For the text-containing cell, return its midpoint in [x, y] coordinate format. 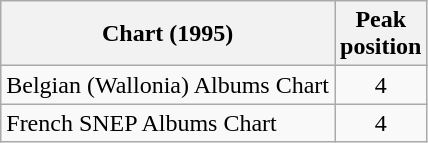
Belgian (Wallonia) Albums Chart [168, 85]
Chart (1995) [168, 34]
Peakposition [380, 34]
French SNEP Albums Chart [168, 123]
